Output the [X, Y] coordinate of the center of the cell containing the given text.  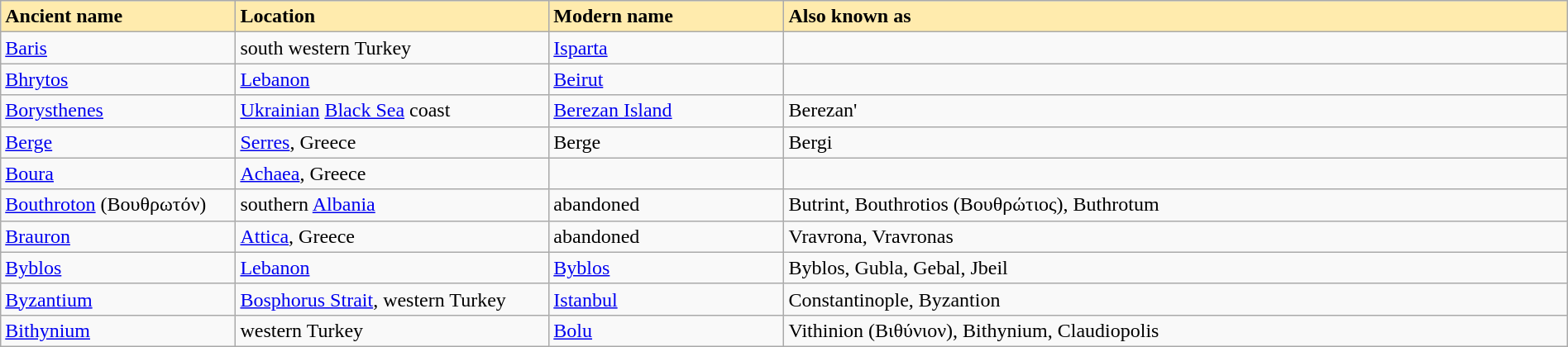
Butrint, Bouthrotios (Βουθρώτιος), Buthrotum [1176, 205]
Isparta [667, 48]
Ancient name [118, 17]
Vravrona, Vravronas [1176, 236]
Bergi [1176, 142]
Borysthenes [118, 111]
Berezan Island [667, 111]
Bouthroton (Βουθρωτόν) [118, 205]
Serres, Greece [392, 142]
southern Albania [392, 205]
Bithynium [118, 330]
south western Turkey [392, 48]
Byzantium [118, 299]
Attica, Greece [392, 236]
Constantinople, Byzantion [1176, 299]
Achaea, Greece [392, 173]
Bolu [667, 330]
Vithinion (Βιθύνιον), Bithynium, Claudiopolis [1176, 330]
Ukrainian Black Sea coast [392, 111]
Bhrytos [118, 79]
Beirut [667, 79]
Istanbul [667, 299]
Modern name [667, 17]
Also known as [1176, 17]
Baris [118, 48]
Brauron [118, 236]
Berezan' [1176, 111]
Location [392, 17]
western Turkey [392, 330]
Byblos, Gubla, Gebal, Jbeil [1176, 268]
Boura [118, 173]
Bosphorus Strait, western Turkey [392, 299]
